Locate the cell with the specified text and output its (X, Y) center coordinate. 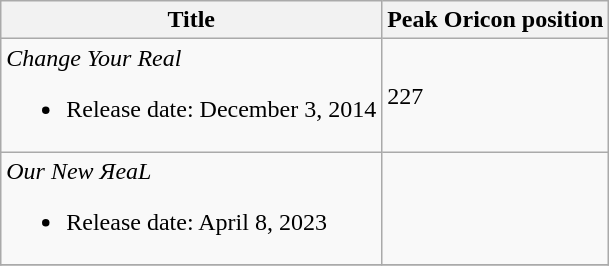
Change Your RealRelease date: December 3, 2014 (192, 96)
Title (192, 20)
Peak Oricon position (496, 20)
227 (496, 96)
Our New ЯeaLRelease date: April 8, 2023 (192, 208)
